Search for the cell housing the specified text and yield its [x, y] center coordinate. 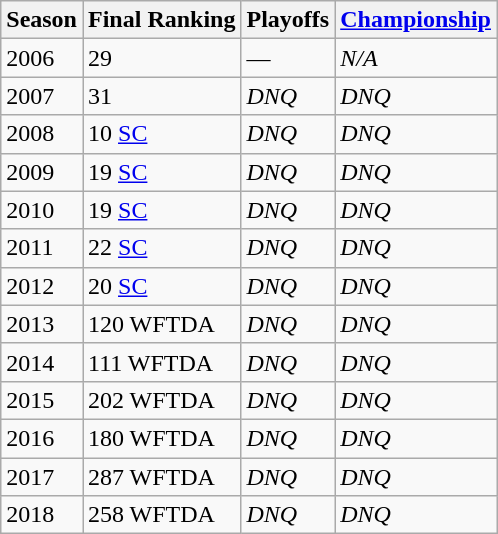
— [288, 58]
Season [42, 20]
2011 [42, 248]
Championship [416, 20]
2014 [42, 362]
180 WFTDA [161, 438]
258 WFTDA [161, 515]
2006 [42, 58]
2018 [42, 515]
2008 [42, 134]
29 [161, 58]
111 WFTDA [161, 362]
22 SC [161, 248]
Final Ranking [161, 20]
2012 [42, 286]
287 WFTDA [161, 477]
2017 [42, 477]
20 SC [161, 286]
31 [161, 96]
Playoffs [288, 20]
2007 [42, 96]
2015 [42, 400]
202 WFTDA [161, 400]
2010 [42, 210]
2016 [42, 438]
N/A [416, 58]
2013 [42, 324]
10 SC [161, 134]
120 WFTDA [161, 324]
2009 [42, 172]
